Locate the cell with the specified text and output its [x, y] center coordinate. 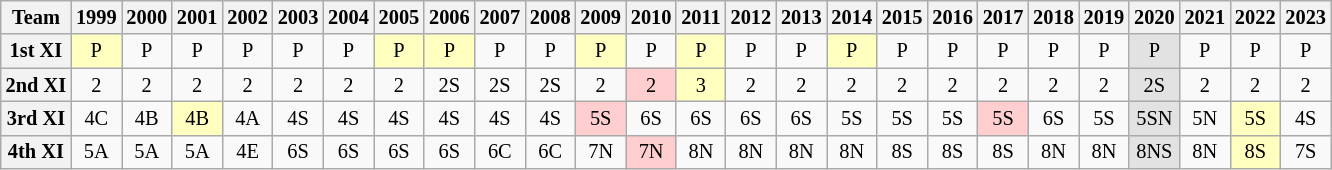
2001 [197, 17]
2nd XI [36, 85]
8NS [1154, 152]
Team [36, 17]
1st XI [36, 51]
2010 [651, 17]
5SN [1154, 118]
1999 [96, 17]
2011 [700, 17]
4th XI [36, 152]
2007 [500, 17]
4E [247, 152]
2016 [952, 17]
2022 [1255, 17]
3 [700, 85]
2013 [801, 17]
2000 [147, 17]
4A [247, 118]
5N [1205, 118]
2008 [550, 17]
2017 [1003, 17]
2020 [1154, 17]
7S [1305, 152]
2019 [1104, 17]
2005 [399, 17]
2004 [348, 17]
3rd XI [36, 118]
2012 [751, 17]
2009 [600, 17]
2021 [1205, 17]
4C [96, 118]
2018 [1053, 17]
2006 [449, 17]
2003 [298, 17]
2002 [247, 17]
2015 [902, 17]
2023 [1305, 17]
2014 [851, 17]
